Provide the [x, y] coordinate of the cell's center where the given text is located.  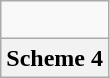
Scheme 4 [55, 58]
